Scan for the cell matching the given text and deliver its (X, Y) coordinate at center. 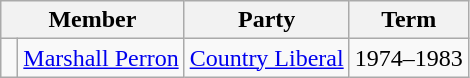
Marshall Perron (101, 58)
Term (408, 20)
Country Liberal (266, 58)
Member (92, 20)
Party (266, 20)
1974–1983 (408, 58)
